Pinpoint the cell where the given text exists, returning its (X, Y) midpoint coordinate. 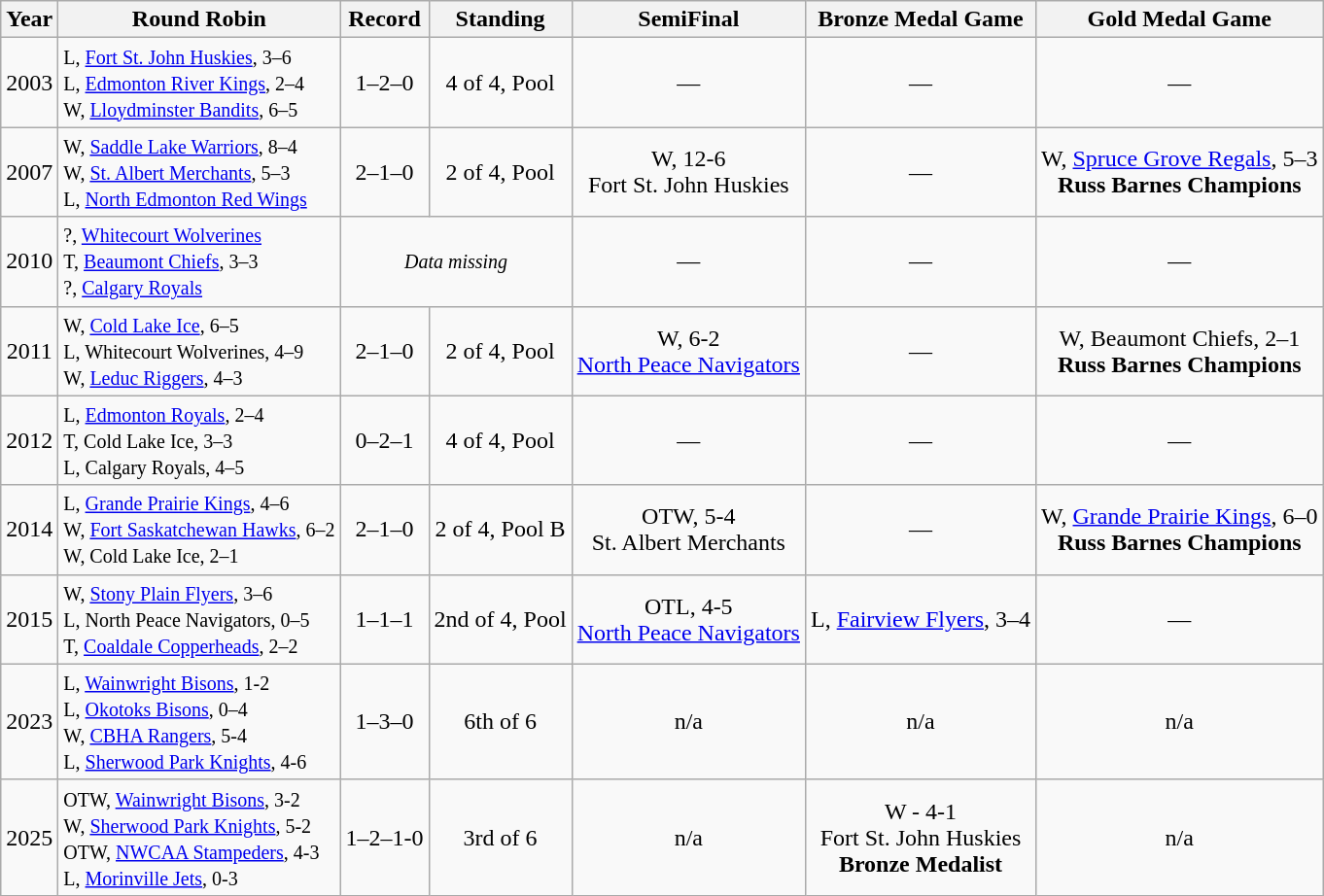
2nd of 4, Pool (500, 619)
W, Beaumont Chiefs, 2–1Russ Barnes Champions (1180, 351)
Data missing (456, 261)
1–2–0 (385, 83)
3rd of 6 (500, 838)
2025 (29, 838)
1–1–1 (385, 619)
W, Stony Plain Flyers, 3–6L, North Peace Navigators, 0–5T, Coaldale Copperheads, 2–2 (199, 619)
6th of 6 (500, 721)
W, Cold Lake Ice, 6–5L, Whitecourt Wolverines, 4–9W, Leduc Riggers, 4–3 (199, 351)
0–2–1 (385, 440)
2011 (29, 351)
2010 (29, 261)
L, Fairview Flyers, 3–4 (920, 619)
2023 (29, 721)
2012 (29, 440)
2 of 4, Pool B (500, 530)
W, 12-6 Fort St. John Huskies (688, 172)
1–3–0 (385, 721)
Bronze Medal Game (920, 19)
2015 (29, 619)
L, Edmonton Royals, 2–4T, Cold Lake Ice, 3–3L, Calgary Royals, 4–5 (199, 440)
Gold Medal Game (1180, 19)
?, Whitecourt WolverinesT, Beaumont Chiefs, 3–3?, Calgary Royals (199, 261)
OTW, Wainwright Bisons, 3-2W, Sherwood Park Knights, 5-2OTW, NWCAA Stampeders, 4-3L, Morinville Jets, 0-3 (199, 838)
L, Fort St. John Huskies, 3–6 L, Edmonton River Kings, 2–4W, Lloydminster Bandits, 6–5 (199, 83)
W, 6-2 North Peace Navigators (688, 351)
Record (385, 19)
SemiFinal (688, 19)
OTL, 4-5North Peace Navigators (688, 619)
OTW, 5-4St. Albert Merchants (688, 530)
2007 (29, 172)
L, Wainwright Bisons, 1-2L, Okotoks Bisons, 0–4W, CBHA Rangers, 5-4L, Sherwood Park Knights, 4-6 (199, 721)
1–2–1-0 (385, 838)
Round Robin (199, 19)
W - 4-1 Fort St. John HuskiesBronze Medalist (920, 838)
Year (29, 19)
W, Spruce Grove Regals, 5–3Russ Barnes Champions (1180, 172)
2014 (29, 530)
2003 (29, 83)
L, Grande Prairie Kings, 4–6W, Fort Saskatchewan Hawks, 6–2W, Cold Lake Ice, 2–1 (199, 530)
W, Saddle Lake Warriors, 8–4 W, St. Albert Merchants, 5–3L, North Edmonton Red Wings (199, 172)
Standing (500, 19)
W, Grande Prairie Kings, 6–0Russ Barnes Champions (1180, 530)
